Search for the cell housing the specified text and yield its (X, Y) center coordinate. 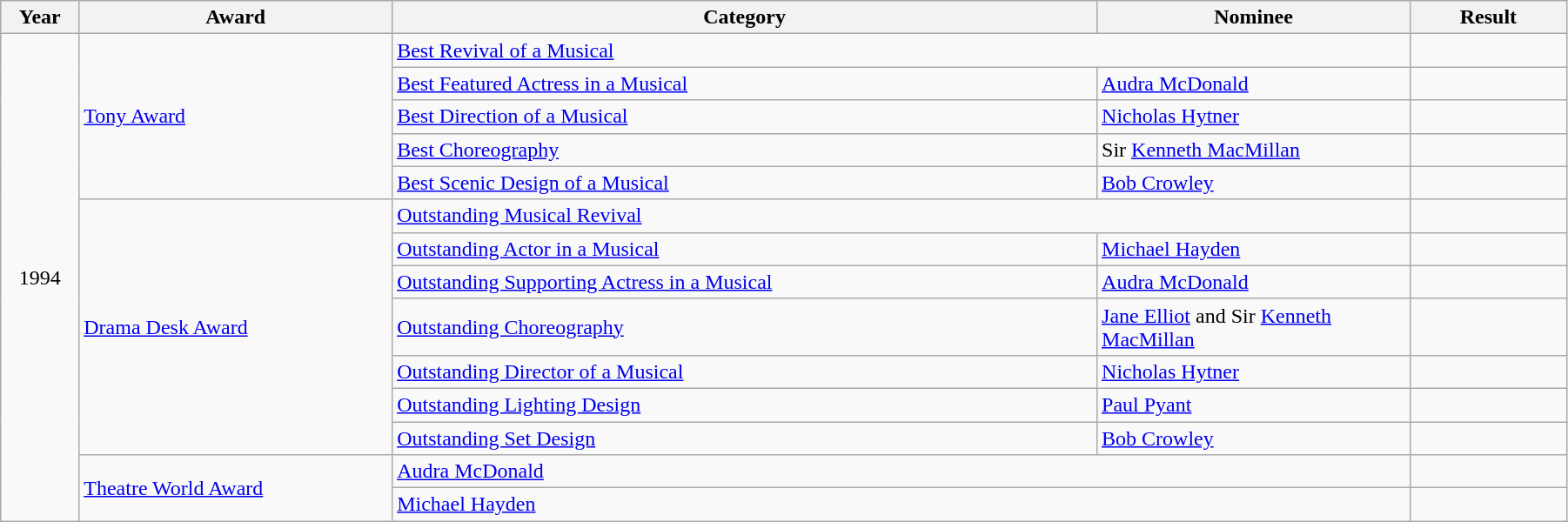
Nominee (1254, 17)
Category (745, 17)
Outstanding Musical Revival (901, 216)
Best Scenic Design of a Musical (745, 183)
Outstanding Choreography (745, 327)
Paul Pyant (1254, 405)
Result (1488, 17)
Outstanding Actor in a Musical (745, 249)
Drama Desk Award (236, 327)
Outstanding Supporting Actress in a Musical (745, 282)
Best Choreography (745, 150)
Tony Award (236, 117)
1994 (40, 278)
Best Direction of a Musical (745, 117)
Jane Elliot and Sir Kenneth MacMillan (1254, 327)
Year (40, 17)
Outstanding Director of a Musical (745, 371)
Theatre World Award (236, 488)
Best Featured Actress in a Musical (745, 84)
Sir Kenneth MacMillan (1254, 150)
Outstanding Set Design (745, 438)
Best Revival of a Musical (901, 50)
Award (236, 17)
Outstanding Lighting Design (745, 405)
